Provide the [x, y] coordinate of the cell's center where the given text is located.  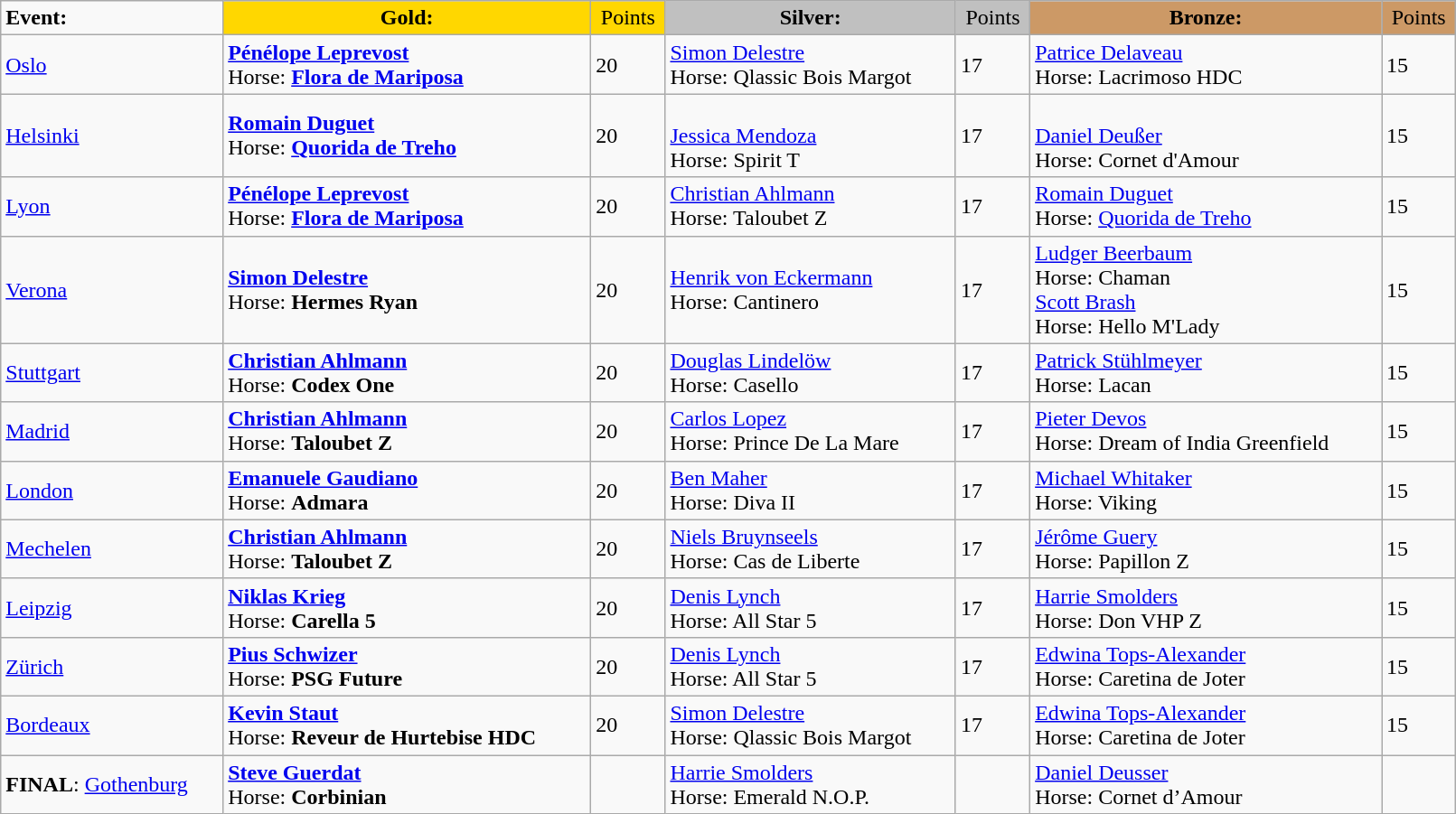
Madrid [112, 432]
Jérôme Guery Horse: Papillon Z [1206, 549]
Christian AhlmannHorse: Codex One [407, 372]
Harrie Smolders Horse: Emerald N.O.P. [810, 784]
Mechelen [112, 549]
Pius SchwizerHorse: PSG Future [407, 667]
Ben MaherHorse: Diva II [810, 490]
Kevin StautHorse: Reveur de Hurtebise HDC [407, 725]
Jessica MendozaHorse: Spirit T [810, 136]
Pieter DevosHorse: Dream of India Greenfield [1206, 432]
Simon Delestre Horse: Qlassic Bois Margot [810, 725]
Daniel DeußerHorse: Cornet d'Amour [1206, 136]
Simon DelestreHorse: Hermes Ryan [407, 289]
Leipzig [112, 607]
Gold: [407, 18]
FINAL: Gothenburg [112, 784]
Niels Bruynseels Horse: Cas de Liberte [810, 549]
Bordeaux [112, 725]
Henrik von EckermannHorse: Cantinero [810, 289]
Lyon [112, 206]
Steve GuerdatHorse: Corbinian [407, 784]
London [112, 490]
Emanuele GaudianoHorse: Admara [407, 490]
Niklas KriegHorse: Carella 5 [407, 607]
Harrie Smolders Horse: Don VHP Z [1206, 607]
Patrick StühlmeyerHorse: Lacan [1206, 372]
Verona [112, 289]
Carlos LopezHorse: Prince De La Mare [810, 432]
Michael WhitakerHorse: Viking [1206, 490]
Ludger BeerbaumHorse: Chaman Scott BrashHorse: Hello M'Lady [1206, 289]
Bronze: [1206, 18]
Simon DelestreHorse: Qlassic Bois Margot [810, 65]
Stuttgart [112, 372]
Zürich [112, 667]
Helsinki [112, 136]
Silver: [810, 18]
Douglas LindelöwHorse: Casello [810, 372]
Event: [112, 18]
Patrice DelaveauHorse: Lacrimoso HDC [1206, 65]
Oslo [112, 65]
Daniel Deusser Horse: Cornet d’Amour [1206, 784]
